Search for the cell housing the specified text and yield its (X, Y) center coordinate. 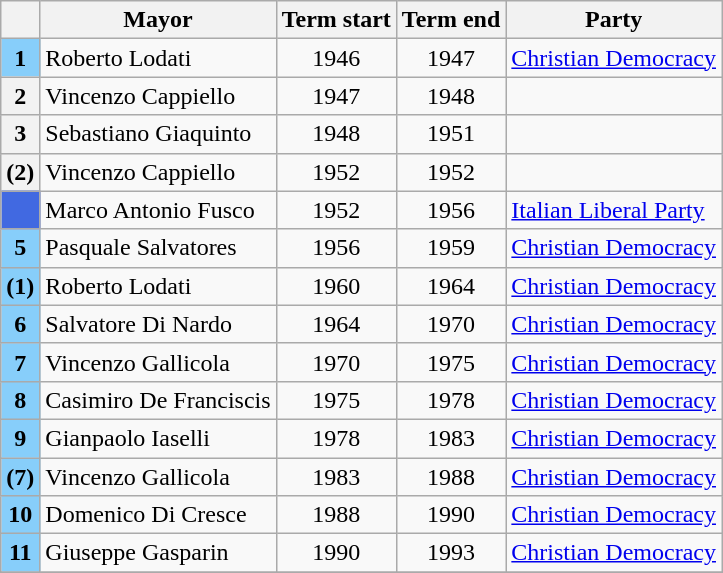
7 (20, 362)
8 (20, 400)
(1) (20, 286)
Sebastiano Giaquinto (158, 134)
5 (20, 248)
3 (20, 134)
(7) (20, 477)
Term start (336, 20)
2 (20, 96)
Mayor (158, 20)
1 (20, 58)
Giuseppe Gasparin (158, 553)
Casimiro De Franciscis (158, 400)
Italian Liberal Party (614, 210)
Domenico Di Cresce (158, 515)
9 (20, 438)
1993 (451, 553)
Party (614, 20)
1951 (451, 134)
1946 (336, 58)
10 (20, 515)
1959 (451, 248)
6 (20, 324)
1960 (336, 286)
11 (20, 553)
Salvatore Di Nardo (158, 324)
Gianpaolo Iaselli (158, 438)
Term end (451, 20)
(2) (20, 172)
Marco Antonio Fusco (158, 210)
Pasquale Salvatores (158, 248)
